Scan for the cell matching the given text and deliver its [X, Y] coordinate at center. 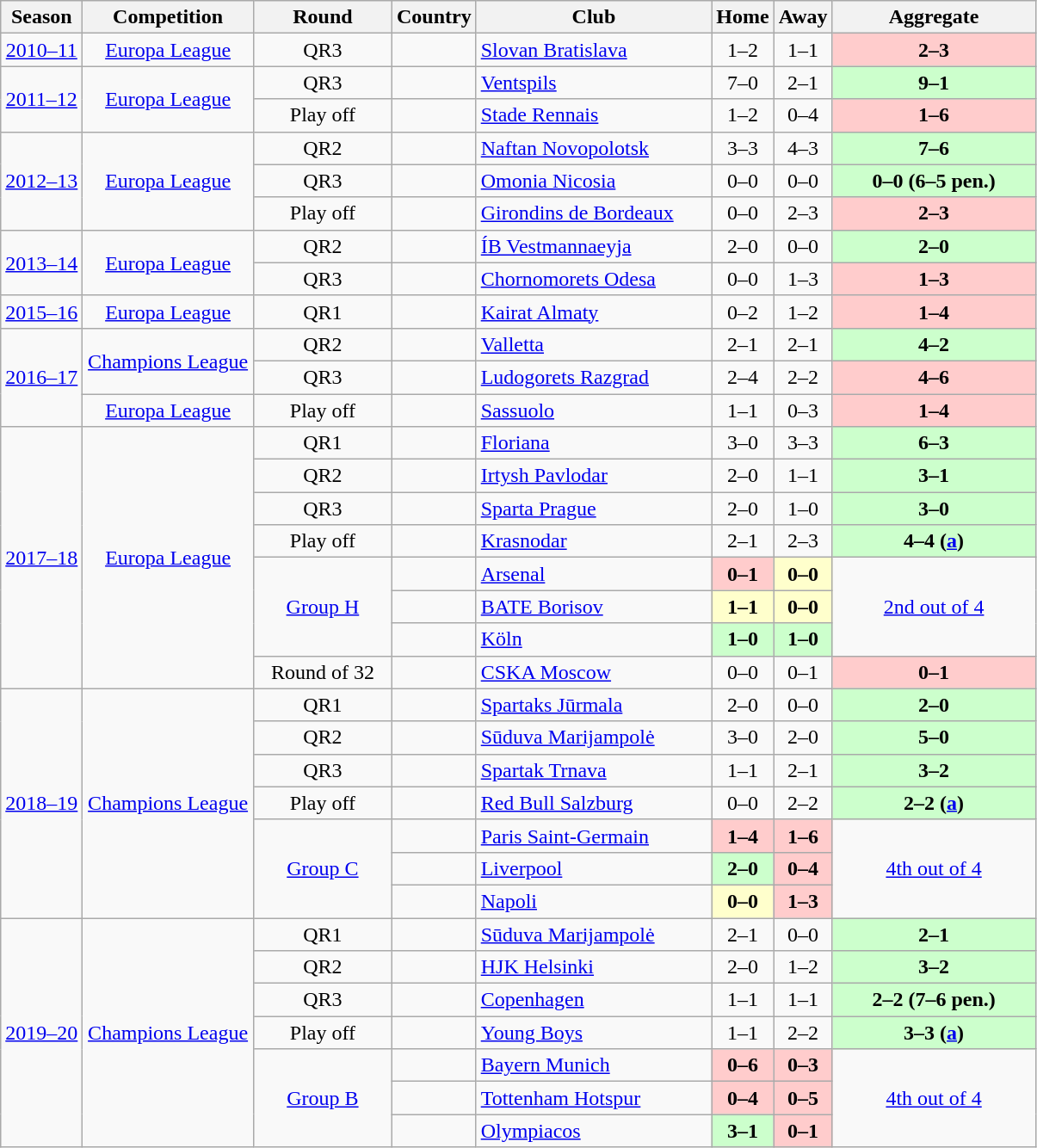
Floriana [594, 443]
6–3 [934, 443]
Bayern Munich [594, 1065]
Round [322, 17]
0–6 [743, 1065]
0–5 [803, 1098]
2–2 (a) [934, 803]
2015–16 [41, 312]
3–3 (a) [934, 1033]
5–0 [934, 738]
Sparta Prague [594, 509]
Stade Rennais [594, 115]
2017–18 [41, 558]
2–4 [743, 377]
Liverpool [594, 868]
2018–19 [41, 803]
2013–14 [41, 262]
Naftan Novopolotsk [594, 148]
Spartak Trnava [594, 770]
2016–17 [41, 377]
Copenhagen [594, 1000]
2011–12 [41, 99]
Season [41, 17]
2nd out of 4 [934, 607]
Kairat Almaty [594, 312]
BATE Borisov [594, 607]
Young Boys [594, 1033]
Chornomorets Odesa [594, 279]
ÍB Vestmannaeyja [594, 246]
Girondins de Bordeaux [594, 213]
7–0 [743, 83]
Red Bull Salzburg [594, 803]
4–6 [934, 377]
Irtysh Pavlodar [594, 476]
Krasnodar [594, 541]
7–6 [934, 148]
Away [803, 17]
Ludogorets Razgrad [594, 377]
4–2 [934, 344]
Country [434, 17]
2–2 (7–6 pen.) [934, 1000]
Aggregate [934, 17]
9–1 [934, 83]
Köln [594, 639]
Omonia Nicosia [594, 181]
Slovan Bratislava [594, 50]
2010–11 [41, 50]
0–2 [743, 312]
2012–13 [41, 181]
Competition [169, 17]
Group B [322, 1098]
Club [594, 17]
CSKA Moscow [594, 672]
Valletta [594, 344]
Group H [322, 607]
Sassuolo [594, 410]
4–4 (a) [934, 541]
Tottenham Hotspur [594, 1098]
4–3 [803, 148]
2019–20 [41, 1032]
Napoli [594, 901]
Paris Saint-Germain [594, 836]
0–0 (6–5 pen.) [934, 181]
Olympiacos [594, 1131]
Ventspils [594, 83]
Arsenal [594, 574]
HJK Helsinki [594, 967]
Group C [322, 868]
Round of 32 [322, 672]
Home [743, 17]
Spartaks Jūrmala [594, 705]
